Find where the given text appears and provide that cell's center as (x, y) coordinate. 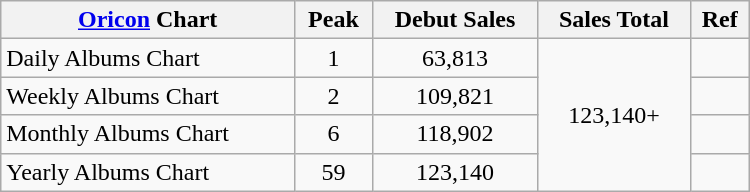
6 (334, 134)
118,902 (455, 134)
Sales Total (614, 20)
109,821 (455, 96)
Yearly Albums Chart (148, 172)
123,140+ (614, 115)
63,813 (455, 58)
Debut Sales (455, 20)
2 (334, 96)
Peak (334, 20)
Ref (720, 20)
59 (334, 172)
Oricon Chart (148, 20)
Daily Albums Chart (148, 58)
1 (334, 58)
Monthly Albums Chart (148, 134)
Weekly Albums Chart (148, 96)
123,140 (455, 172)
